Capture the cell that displays the provided text and extract its [x, y] central coordinate. 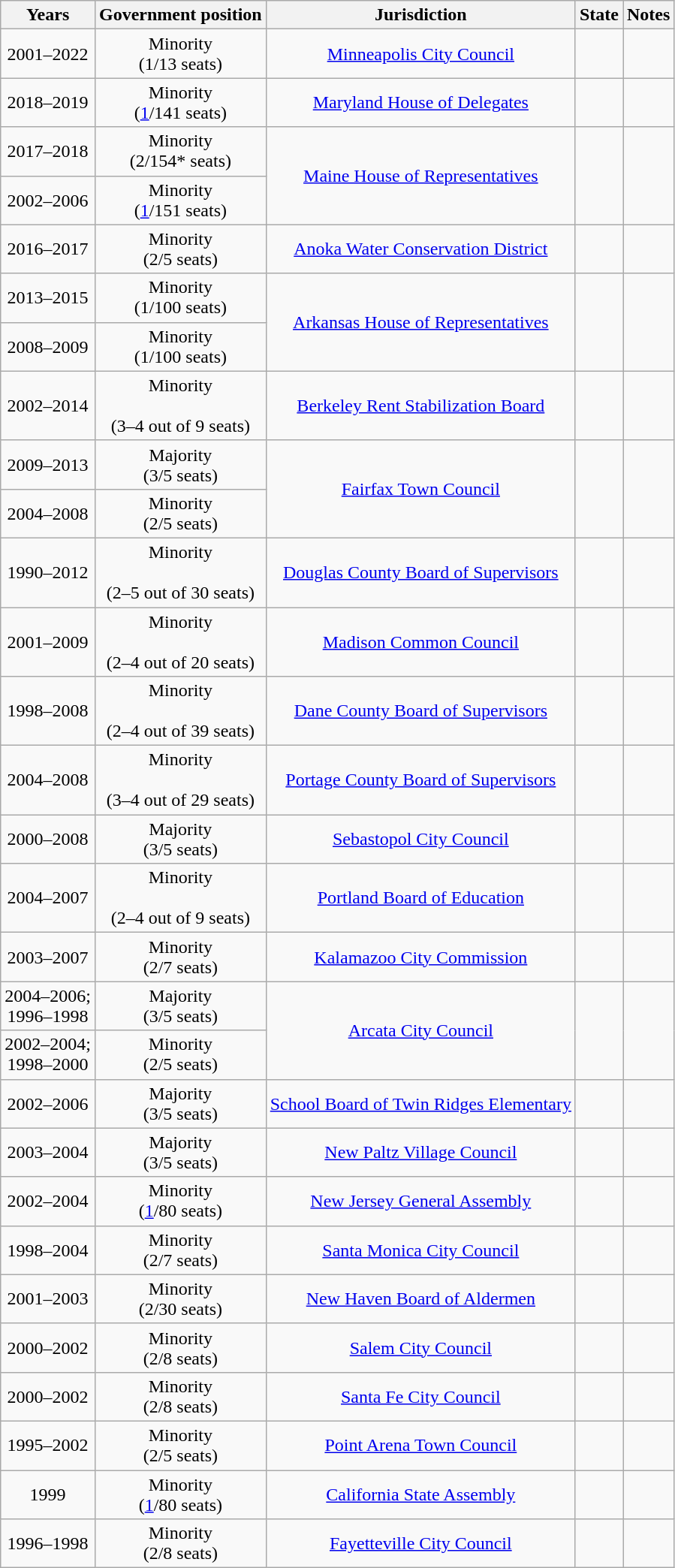
School Board of Twin Ridges Elementary [420, 1104]
2002–2014 [48, 406]
Arcata City Council [420, 1030]
Maine House of Representatives [420, 176]
Salem City Council [420, 1347]
1999 [48, 1494]
2008–2009 [48, 347]
Minority(1/141 seats) [180, 102]
1996–1998 [48, 1544]
Government position [180, 15]
Minneapolis City Council [420, 54]
Dane County Board of Supervisors [420, 711]
Point Arena Town Council [420, 1445]
2002–2004 [48, 1202]
2004–2007 [48, 898]
2013–2015 [48, 297]
Portland Board of Education [420, 898]
Notes [649, 15]
Anoka Water Conservation District [420, 249]
1990–2012 [48, 572]
Minority(2–4 out of 20 seats) [180, 641]
Santa Fe City Council [420, 1397]
Maryland House of Delegates [420, 102]
Arkansas House of Representatives [420, 322]
New Jersey General Assembly [420, 1202]
1995–2002 [48, 1445]
Fairfax Town Council [420, 489]
2001–2009 [48, 641]
Madison Common Council [420, 641]
Sebastopol City Council [420, 840]
2018–2019 [48, 102]
Minority(2–4 out of 9 seats) [180, 898]
Minority(2–4 out of 39 seats) [180, 711]
2004–2006;1996–1998 [48, 1006]
2000–2008 [48, 840]
2016–2017 [48, 249]
Years [48, 15]
Santa Monica City Council [420, 1250]
Berkeley Rent Stabilization Board [420, 406]
1998–2004 [48, 1250]
State [599, 15]
Minority(1/13 seats) [180, 54]
Jurisdiction [420, 15]
2002–2004;1998–2000 [48, 1054]
Minority(2/154* seats) [180, 152]
California State Assembly [420, 1494]
New Haven Board of Aldermen [420, 1299]
2009–2013 [48, 464]
2001–2003 [48, 1299]
Minority(2/30 seats) [180, 1299]
2003–2004 [48, 1152]
Douglas County Board of Supervisors [420, 572]
Minority(1/151 seats) [180, 200]
New Paltz Village Council [420, 1152]
2001–2022 [48, 54]
Kalamazoo City Commission [420, 957]
Minority(3–4 out of 9 seats) [180, 406]
2017–2018 [48, 152]
2003–2007 [48, 957]
Portage County Board of Supervisors [420, 780]
Fayetteville City Council [420, 1544]
Minority(2–5 out of 30 seats) [180, 572]
1998–2008 [48, 711]
Minority(3–4 out of 29 seats) [180, 780]
